Return the [X, Y] coordinate for the center point of the cell that contains the specified text.  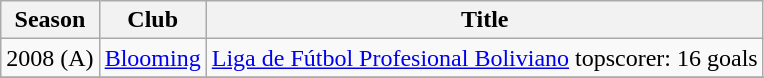
Title [484, 20]
Liga de Fútbol Profesional Boliviano topscorer: 16 goals [484, 58]
Season [50, 20]
Club [152, 20]
2008 (A) [50, 58]
Blooming [152, 58]
